Scan for the cell matching the given text and deliver its (x, y) coordinate at center. 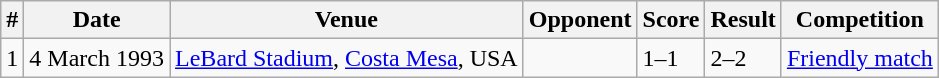
Result (743, 20)
LeBard Stadium, Costa Mesa, USA (347, 58)
Friendly match (860, 58)
4 March 1993 (97, 58)
1 (12, 58)
2–2 (743, 58)
Score (671, 20)
Competition (860, 20)
Venue (347, 20)
1–1 (671, 58)
Date (97, 20)
# (12, 20)
Opponent (580, 20)
